Extract the (x, y) coordinate from the center of the cell holding the provided text.  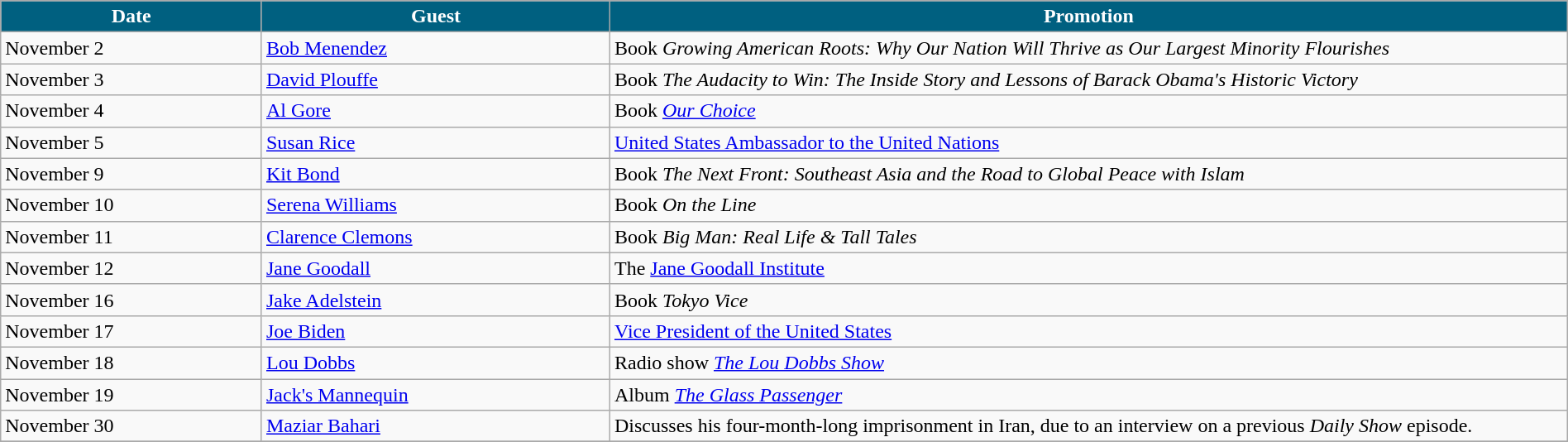
Book Big Man: Real Life & Tall Tales (1088, 237)
Jane Goodall (435, 268)
Book On the Line (1088, 205)
November 3 (131, 79)
Vice President of the United States (1088, 331)
Kit Bond (435, 174)
November 30 (131, 426)
Jack's Mannequin (435, 395)
David Plouffe (435, 79)
Al Gore (435, 111)
Book Tokyo Vice (1088, 300)
Jake Adelstein (435, 300)
November 19 (131, 395)
Promotion (1088, 17)
November 5 (131, 142)
Guest (435, 17)
Discusses his four-month-long imprisonment in Iran, due to an interview on a previous Daily Show episode. (1088, 426)
Book Growing American Roots: Why Our Nation Will Thrive as Our Largest Minority Flourishes (1088, 48)
November 16 (131, 300)
Serena Williams (435, 205)
Book The Next Front: Southeast Asia and the Road to Global Peace with Islam (1088, 174)
Radio show The Lou Dobbs Show (1088, 363)
November 10 (131, 205)
Date (131, 17)
November 4 (131, 111)
Joe Biden (435, 331)
The Jane Goodall Institute (1088, 268)
Book The Audacity to Win: The Inside Story and Lessons of Barack Obama's Historic Victory (1088, 79)
Book Our Choice (1088, 111)
November 17 (131, 331)
November 2 (131, 48)
Bob Menendez (435, 48)
Clarence Clemons (435, 237)
Susan Rice (435, 142)
November 11 (131, 237)
Album The Glass Passenger (1088, 395)
November 9 (131, 174)
United States Ambassador to the United Nations (1088, 142)
November 12 (131, 268)
Lou Dobbs (435, 363)
November 18 (131, 363)
Maziar Bahari (435, 426)
